From the cell containing the given text, extract its center point as [x, y] coordinate. 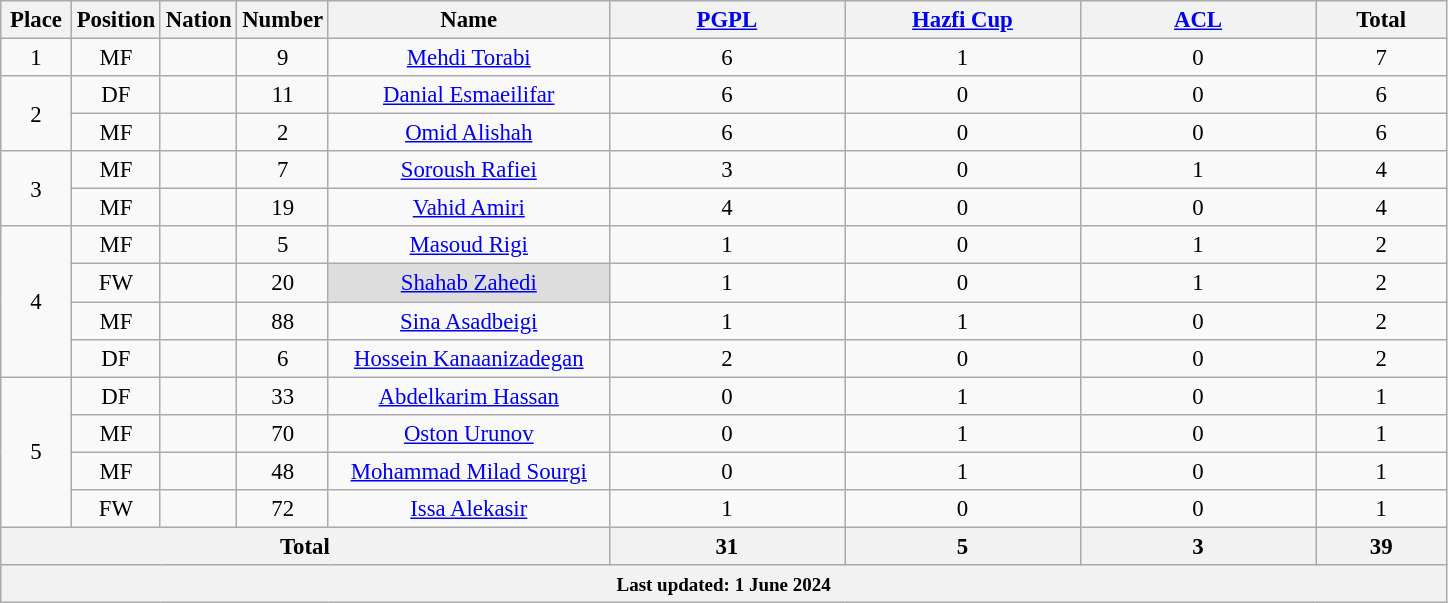
72 [283, 509]
Danial Esmaeilifar [468, 95]
Omid Alishah [468, 133]
ACL [1198, 20]
Last updated: 1 June 2024 [724, 584]
Abdelkarim Hassan [468, 396]
Place [36, 20]
Hossein Kanaanizadegan [468, 358]
19 [283, 208]
48 [283, 471]
Soroush Rafiei [468, 170]
Vahid Amiri [468, 208]
Shahab Zahedi [468, 283]
Oston Urunov [468, 433]
Name [468, 20]
11 [283, 95]
Position [116, 20]
33 [283, 396]
70 [283, 433]
Sina Asadbeigi [468, 321]
Mehdi Torabi [468, 58]
88 [283, 321]
PGPL [727, 20]
39 [1382, 546]
Number [283, 20]
Mohammad Milad Sourgi [468, 471]
Issa Alekasir [468, 509]
31 [727, 546]
Hazfi Cup [963, 20]
Masoud Rigi [468, 245]
9 [283, 58]
20 [283, 283]
Nation [198, 20]
